Pinpoint the cell where the given text exists, returning its [X, Y] midpoint coordinate. 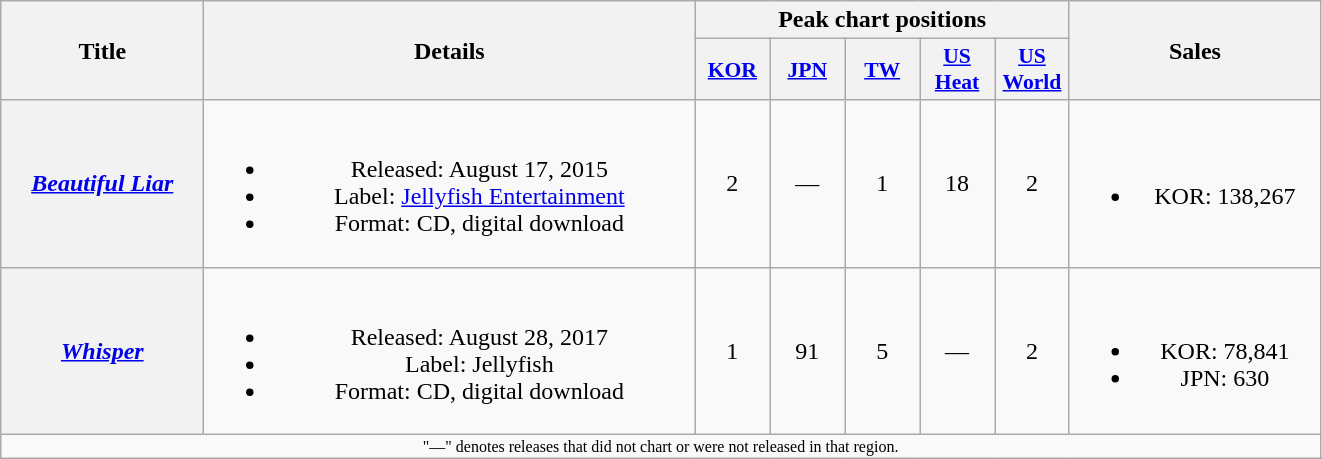
Title [102, 50]
KOR: 138,267 [1194, 184]
91 [808, 350]
Details [450, 50]
Peak chart positions [882, 20]
Released: August 17, 2015Label: Jellyfish EntertainmentFormat: CD, digital download [450, 184]
Whisper [102, 350]
JPN [808, 70]
5 [882, 350]
"—" denotes releases that did not chart or were not released in that region. [661, 446]
KOR: 78,841JPN: 630 [1194, 350]
TW [882, 70]
18 [958, 184]
KOR [732, 70]
Released: August 28, 2017Label: JellyfishFormat: CD, digital download [450, 350]
US World [1032, 70]
Sales [1194, 50]
Beautiful Liar [102, 184]
US Heat [958, 70]
